Detect which cell encompasses the target text, then output its [X, Y] center coordinate. 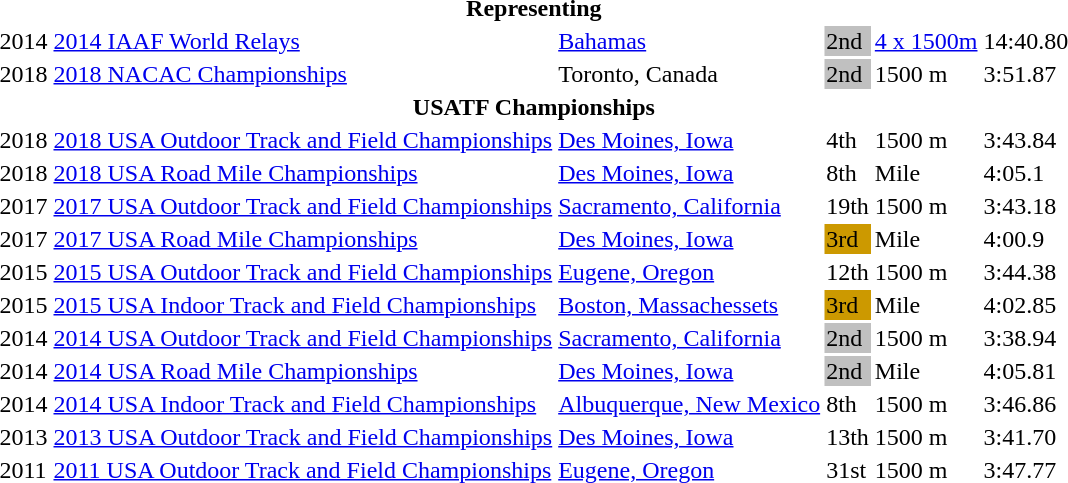
2018 USA Outdoor Track and Field Championships [303, 140]
Boston, Massachessets [690, 305]
12th [848, 272]
Albuquerque, New Mexico [690, 404]
2017 USA Road Mile Championships [303, 239]
19th [848, 206]
2018 USA Road Mile Championships [303, 173]
4 x 1500m [926, 41]
2014 USA Indoor Track and Field Championships [303, 404]
2013 USA Outdoor Track and Field Championships [303, 437]
Toronto, Canada [690, 74]
2015 USA Indoor Track and Field Championships [303, 305]
4th [848, 140]
2014 IAAF World Relays [303, 41]
2018 NACAC Championships [303, 74]
Eugene, Oregon [690, 272]
2014 USA Outdoor Track and Field Championships [303, 338]
2014 USA Road Mile Championships [303, 371]
2015 USA Outdoor Track and Field Championships [303, 272]
2017 USA Outdoor Track and Field Championships [303, 206]
Bahamas [690, 41]
13th [848, 437]
